From the cell containing the given text, extract its center point as (x, y) coordinate. 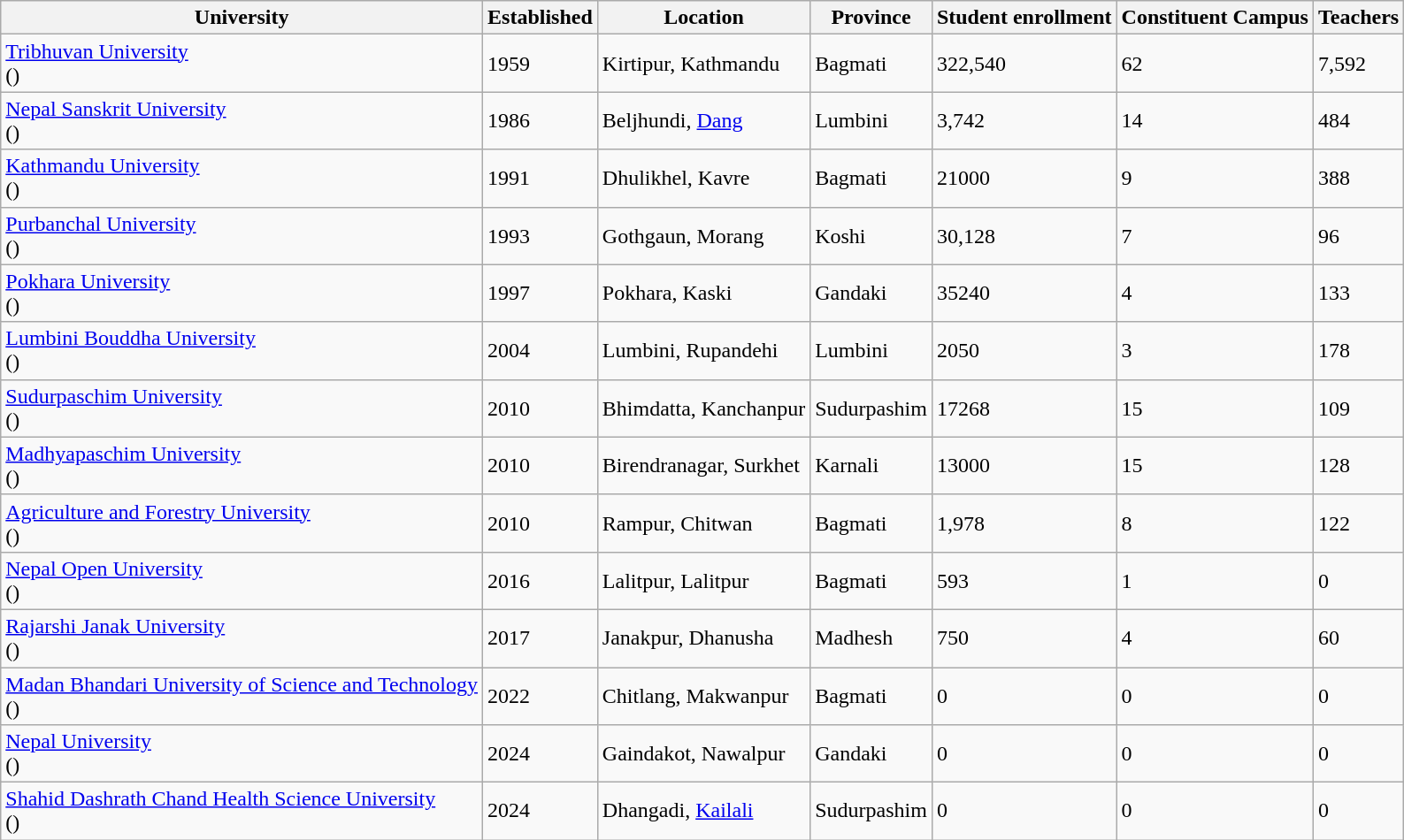
Teachers (1358, 18)
9 (1215, 179)
2017 (541, 638)
30,128 (1024, 235)
21000 (1024, 179)
Rampur, Chitwan (703, 523)
Kathmandu University() (242, 179)
3 (1215, 350)
7,592 (1358, 64)
2016 (541, 580)
Dhangadi, Kailali (703, 812)
133 (1358, 294)
14 (1215, 120)
178 (1358, 350)
17268 (1024, 409)
122 (1358, 523)
Location (703, 18)
Birendranagar, Surkhet (703, 465)
Beljhundi, Dang (703, 120)
109 (1358, 409)
Pokhara University() (242, 294)
Student enrollment (1024, 18)
2004 (541, 350)
62 (1215, 64)
Purbanchal University() (242, 235)
Chitlang, Makwanpur (703, 695)
Established (541, 18)
1986 (541, 120)
Karnali (871, 465)
Rajarshi Janak University() (242, 638)
750 (1024, 638)
Koshi (871, 235)
35240 (1024, 294)
322,540 (1024, 64)
Madan Bhandari University of Science and Technology() (242, 695)
Nepal University() (242, 753)
1959 (541, 64)
Constituent Campus (1215, 18)
60 (1358, 638)
484 (1358, 120)
Pokhara, Kaski (703, 294)
Gaindakot, Nawalpur (703, 753)
Nepal Sanskrit University() (242, 120)
7 (1215, 235)
593 (1024, 580)
Bhimdatta, Kanchanpur (703, 409)
Kirtipur, Kathmandu (703, 64)
13000 (1024, 465)
Nepal Open University() (242, 580)
Shahid Dashrath Chand Health Science University() (242, 812)
Agriculture and Forestry University() (242, 523)
1,978 (1024, 523)
1993 (541, 235)
Lumbini Bouddha University() (242, 350)
2050 (1024, 350)
Tribhuvan University() (242, 64)
2022 (541, 695)
Gothgaun, Morang (703, 235)
Janakpur, Dhanusha (703, 638)
3,742 (1024, 120)
Dhulikhel, Kavre (703, 179)
388 (1358, 179)
Lumbini, Rupandehi (703, 350)
1997 (541, 294)
Madhyapaschim University() (242, 465)
8 (1215, 523)
Sudurpaschim University() (242, 409)
Province (871, 18)
Madhesh (871, 638)
1991 (541, 179)
1 (1215, 580)
University (242, 18)
Lalitpur, Lalitpur (703, 580)
128 (1358, 465)
96 (1358, 235)
